Return the (x, y) coordinate for the center point of the cell that contains the specified text.  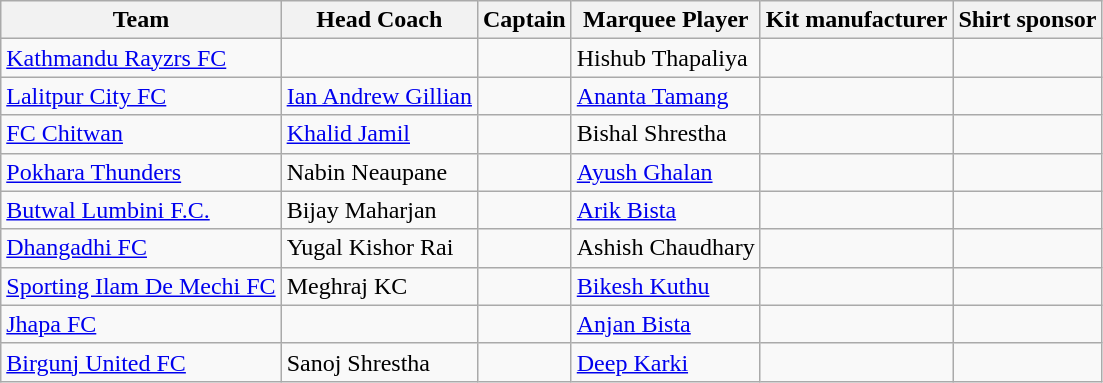
Shirt sponsor (1028, 20)
Ananta Tamang (666, 96)
Birgunj United FC (141, 362)
Nabin Neaupane (379, 172)
Khalid Jamil (379, 134)
Bikesh Kuthu (666, 286)
Arik Bista (666, 210)
Ashish Chaudhary (666, 248)
Pokhara Thunders (141, 172)
Bishal Shrestha (666, 134)
Butwal Lumbini F.C. (141, 210)
Ayush Ghalan (666, 172)
Yugal Kishor Rai (379, 248)
Bijay Maharjan (379, 210)
Kit manufacturer (856, 20)
Lalitpur City FC (141, 96)
Marquee Player (666, 20)
Team (141, 20)
Head Coach (379, 20)
FC Chitwan (141, 134)
Sporting Ilam De Mechi FC (141, 286)
Jhapa FC (141, 324)
Captain (524, 20)
Ian Andrew Gillian (379, 96)
Sanoj Shrestha (379, 362)
Kathmandu Rayzrs FC (141, 58)
Meghraj KC (379, 286)
Deep Karki (666, 362)
Hishub Thapaliya (666, 58)
Anjan Bista (666, 324)
Dhangadhi FC (141, 248)
